Pinpoint the cell where the given text exists, returning its [x, y] midpoint coordinate. 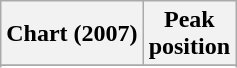
Chart (2007) [72, 34]
Peakposition [189, 34]
